Capture the cell that displays the provided text and extract its (X, Y) central coordinate. 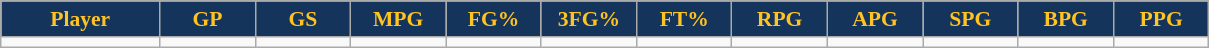
PPG (1161, 19)
BPG (1066, 19)
FT% (684, 19)
SPG (970, 19)
APG (874, 19)
FG% (494, 19)
GS (302, 19)
RPG (780, 19)
3FG% (588, 19)
GP (208, 19)
MPG (398, 19)
Player (80, 19)
